Provide the [X, Y] coordinate of the cell's center where the given text is located.  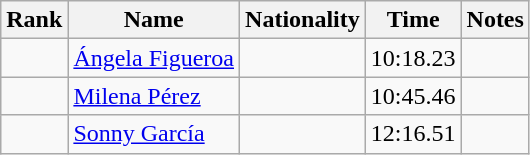
Sonny García [154, 134]
Nationality [303, 20]
Ángela Figueroa [154, 58]
Name [154, 20]
12:16.51 [413, 134]
Milena Pérez [154, 96]
Notes [495, 20]
10:18.23 [413, 58]
Time [413, 20]
Rank [34, 20]
10:45.46 [413, 96]
